Scan for the cell matching the given text and deliver its [x, y] coordinate at center. 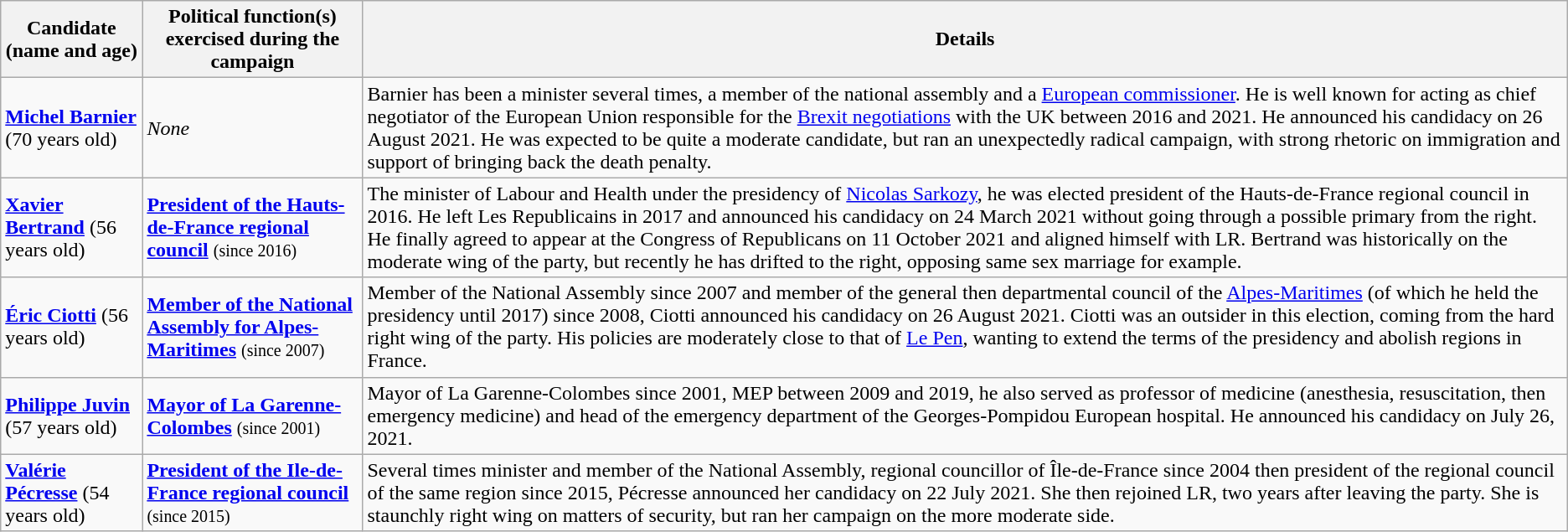
Valérie Pécresse (54 years old) [72, 493]
Philippe Juvin (57 years old) [72, 416]
Mayor of La Garenne-Colombes (since 2001) [253, 416]
Details [965, 39]
President of the Ile-de-France regional council (since 2015) [253, 493]
Political function(s) exercised during the campaign [253, 39]
Xavier Bertrand (56 years old) [72, 228]
Éric Ciotti (56 years old) [72, 327]
President of the Hauts-de-France regional council (since 2016) [253, 228]
Candidate (name and age) [72, 39]
Member of the National Assembly for Alpes-Maritimes (since 2007) [253, 327]
None [253, 127]
Michel Barnier (70 years old) [72, 127]
